Determine the (x, y) coordinate at the center of the cell enclosing the given text.  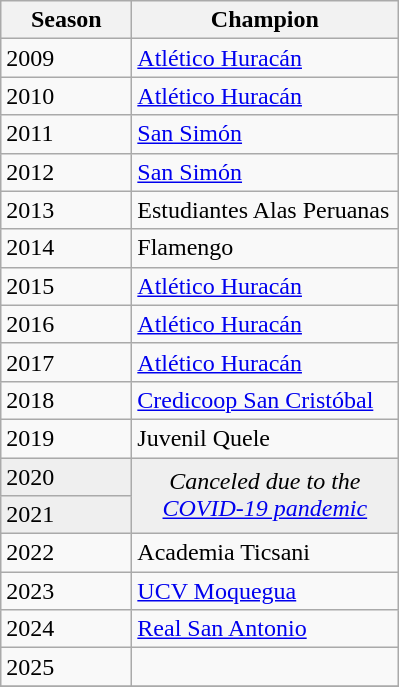
Estudiantes Alas Peruanas (265, 210)
2014 (66, 248)
2025 (66, 667)
Juvenil Quele (265, 438)
Flamengo (265, 248)
2024 (66, 629)
Real San Antonio (265, 629)
2011 (66, 134)
2019 (66, 438)
2012 (66, 172)
2016 (66, 324)
Canceled due to the COVID-19 pandemic (265, 496)
2017 (66, 362)
2009 (66, 58)
2022 (66, 553)
2018 (66, 400)
Academia Ticsani (265, 553)
UCV Moquegua (265, 591)
2021 (66, 515)
2010 (66, 96)
2023 (66, 591)
Season (66, 20)
2015 (66, 286)
Credicoop San Cristóbal (265, 400)
2020 (66, 477)
2013 (66, 210)
Champion (265, 20)
